Return (X, Y) of the center of cell containing provided text 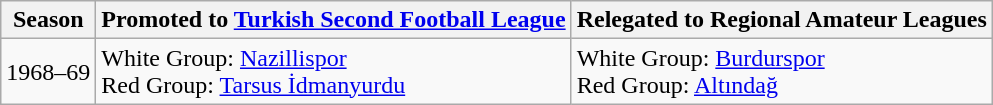
White Group: BurdursporRed Group: Altındağ (782, 72)
1968–69 (48, 72)
Relegated to Regional Amateur Leagues (782, 20)
Season (48, 20)
Promoted to Turkish Second Football League (334, 20)
White Group: NazillisporRed Group: Tarsus İdmanyurdu (334, 72)
